Scan for the cell matching the given text and deliver its [x, y] coordinate at center. 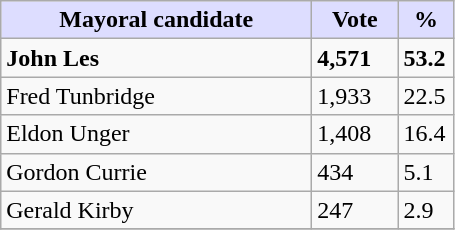
1,933 [355, 96]
% [426, 20]
434 [355, 172]
John Les [156, 58]
Gerald Kirby [156, 210]
Vote [355, 20]
247 [355, 210]
Mayoral candidate [156, 20]
5.1 [426, 172]
53.2 [426, 58]
1,408 [355, 134]
Gordon Currie [156, 172]
16.4 [426, 134]
4,571 [355, 58]
2.9 [426, 210]
Eldon Unger [156, 134]
22.5 [426, 96]
Fred Tunbridge [156, 96]
